Find where the given text appears and provide that cell's center as (X, Y) coordinate. 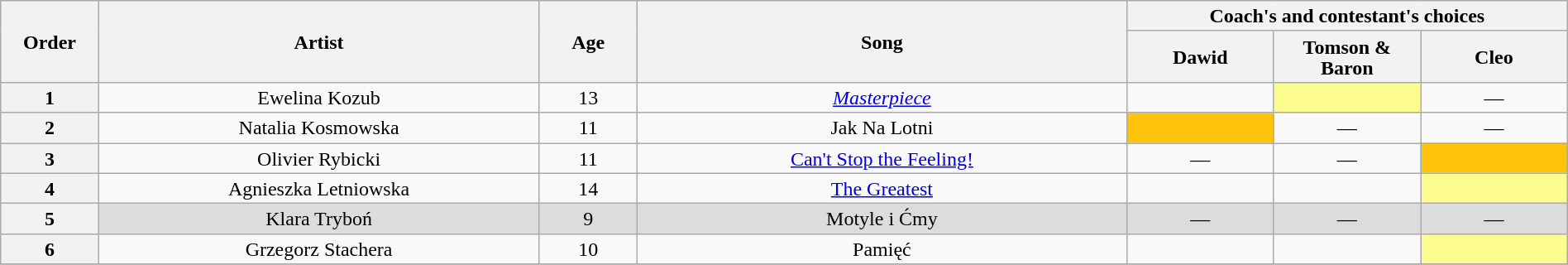
5 (50, 219)
Age (588, 41)
13 (588, 98)
Masterpiece (882, 98)
Grzegorz Stachera (319, 248)
Order (50, 41)
9 (588, 219)
6 (50, 248)
4 (50, 189)
2 (50, 128)
Klara Tryboń (319, 219)
3 (50, 157)
Ewelina Kozub (319, 98)
Can't Stop the Feeling! (882, 157)
Dawid (1200, 56)
Song (882, 41)
Agnieszka Letniowska (319, 189)
Motyle i Ćmy (882, 219)
10 (588, 248)
Tomson & Baron (1347, 56)
Cleo (1494, 56)
Olivier Rybicki (319, 157)
Jak Na Lotni (882, 128)
1 (50, 98)
Coach's and contestant's choices (1346, 17)
Pamięć (882, 248)
The Greatest (882, 189)
14 (588, 189)
Natalia Kosmowska (319, 128)
Artist (319, 41)
